Detect which cell encompasses the target text, then output its [X, Y] center coordinate. 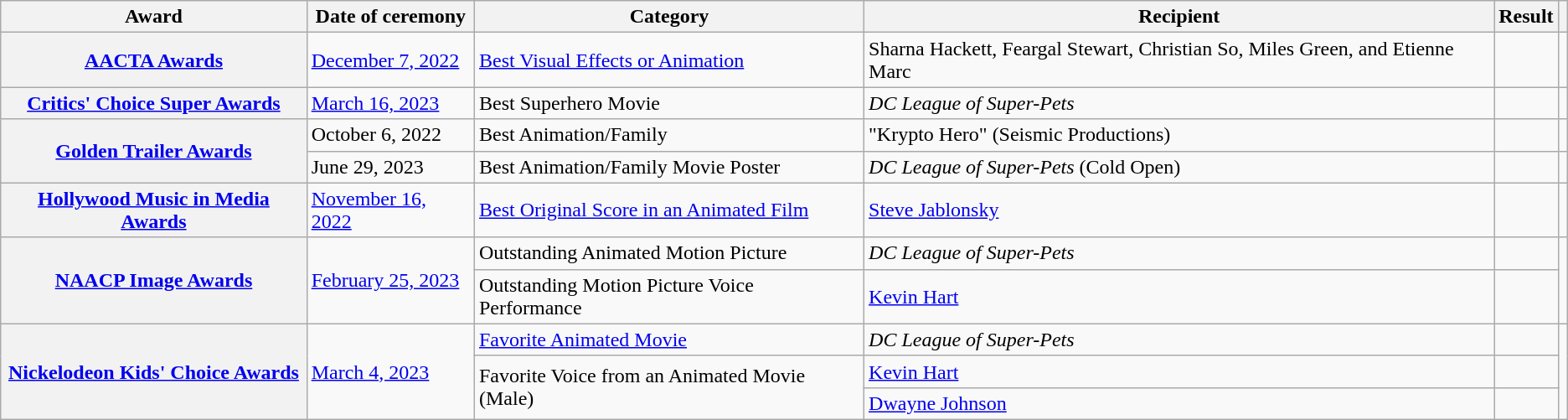
Dwayne Johnson [1179, 403]
Golden Trailer Awards [154, 151]
October 6, 2022 [390, 135]
NAACP Image Awards [154, 280]
Critics' Choice Super Awards [154, 103]
June 29, 2023 [390, 167]
March 16, 2023 [390, 103]
Date of ceremony [390, 17]
AACTA Awards [154, 60]
Favorite Animated Movie [668, 340]
Category [668, 17]
Outstanding Motion Picture Voice Performance [668, 297]
Outstanding Animated Motion Picture [668, 253]
Best Original Score in an Animated Film [668, 210]
Recipient [1179, 17]
Best Superhero Movie [668, 103]
DC League of Super-Pets (Cold Open) [1179, 167]
Result [1526, 17]
February 25, 2023 [390, 280]
Nickelodeon Kids' Choice Awards [154, 371]
Best Visual Effects or Animation [668, 60]
Sharna Hackett, Feargal Stewart, Christian So, Miles Green, and Etienne Marc [1179, 60]
Best Animation/Family [668, 135]
Best Animation/Family Movie Poster [668, 167]
"Krypto Hero" (Seismic Productions) [1179, 135]
Hollywood Music in Media Awards [154, 210]
November 16, 2022 [390, 210]
Steve Jablonsky [1179, 210]
Favorite Voice from an Animated Movie (Male) [668, 387]
December 7, 2022 [390, 60]
March 4, 2023 [390, 371]
Award [154, 17]
